Scan for the cell matching the given text and deliver its [X, Y] coordinate at center. 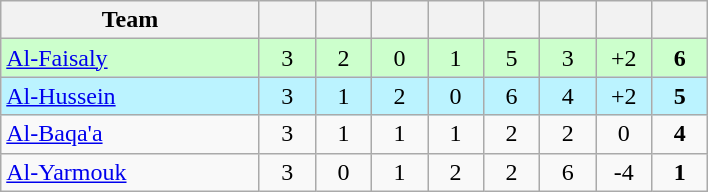
Team [130, 20]
Al-Hussein [130, 96]
Al-Yarmouk [130, 172]
-4 [624, 172]
Al-Baqa'a [130, 134]
Al-Faisaly [130, 58]
